Output the (x, y) coordinate of the center of the cell containing the given text.  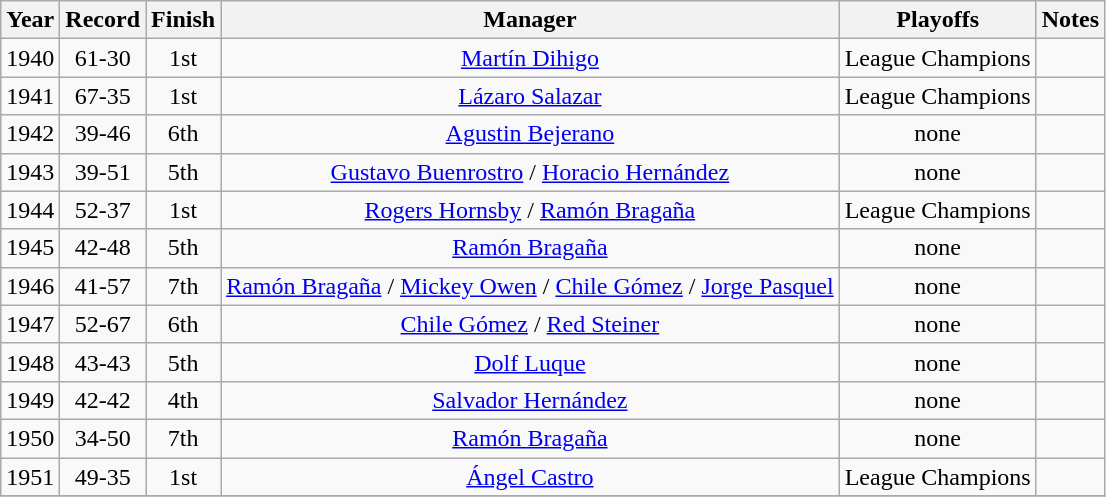
1946 (30, 286)
52-37 (103, 210)
1945 (30, 248)
1944 (30, 210)
Salvador Hernández (530, 400)
67-35 (103, 96)
Ángel Castro (530, 477)
1949 (30, 400)
Lázaro Salazar (530, 96)
34-50 (103, 438)
61-30 (103, 58)
1942 (30, 134)
42-42 (103, 400)
Notes (1070, 20)
1940 (30, 58)
49-35 (103, 477)
Gustavo Buenrostro / Horacio Hernández (530, 172)
Chile Gómez / Red Steiner (530, 324)
Record (103, 20)
52-67 (103, 324)
Rogers Hornsby / Ramón Bragaña (530, 210)
42-48 (103, 248)
Playoffs (938, 20)
43-43 (103, 362)
39-46 (103, 134)
Dolf Luque (530, 362)
Manager (530, 20)
Finish (184, 20)
1948 (30, 362)
39-51 (103, 172)
1951 (30, 477)
Martín Dihigo (530, 58)
1941 (30, 96)
Agustin Bejerano (530, 134)
Year (30, 20)
Ramón Bragaña / Mickey Owen / Chile Gómez / Jorge Pasquel (530, 286)
4th (184, 400)
1950 (30, 438)
41-57 (103, 286)
1947 (30, 324)
1943 (30, 172)
